Return [X, Y] of the center of cell containing provided text 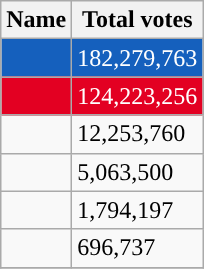
Name [36, 20]
124,223,256 [138, 96]
182,279,763 [138, 58]
696,737 [138, 248]
1,794,197 [138, 210]
Total votes [138, 20]
5,063,500 [138, 172]
12,253,760 [138, 134]
